Locate the cell with the specified text and output its (x, y) center coordinate. 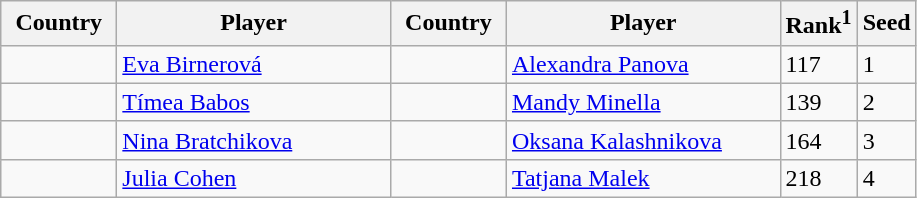
Nina Bratchikova (254, 140)
1 (886, 64)
Mandy Minella (643, 102)
2 (886, 102)
Tatjana Malek (643, 178)
4 (886, 178)
Tímea Babos (254, 102)
Oksana Kalashnikova (643, 140)
139 (818, 102)
3 (886, 140)
Eva Birnerová (254, 64)
117 (818, 64)
218 (818, 178)
Rank1 (818, 24)
Seed (886, 24)
164 (818, 140)
Alexandra Panova (643, 64)
Julia Cohen (254, 178)
